Identify which cell holds the provided text, then report its [X, Y] central coordinate. 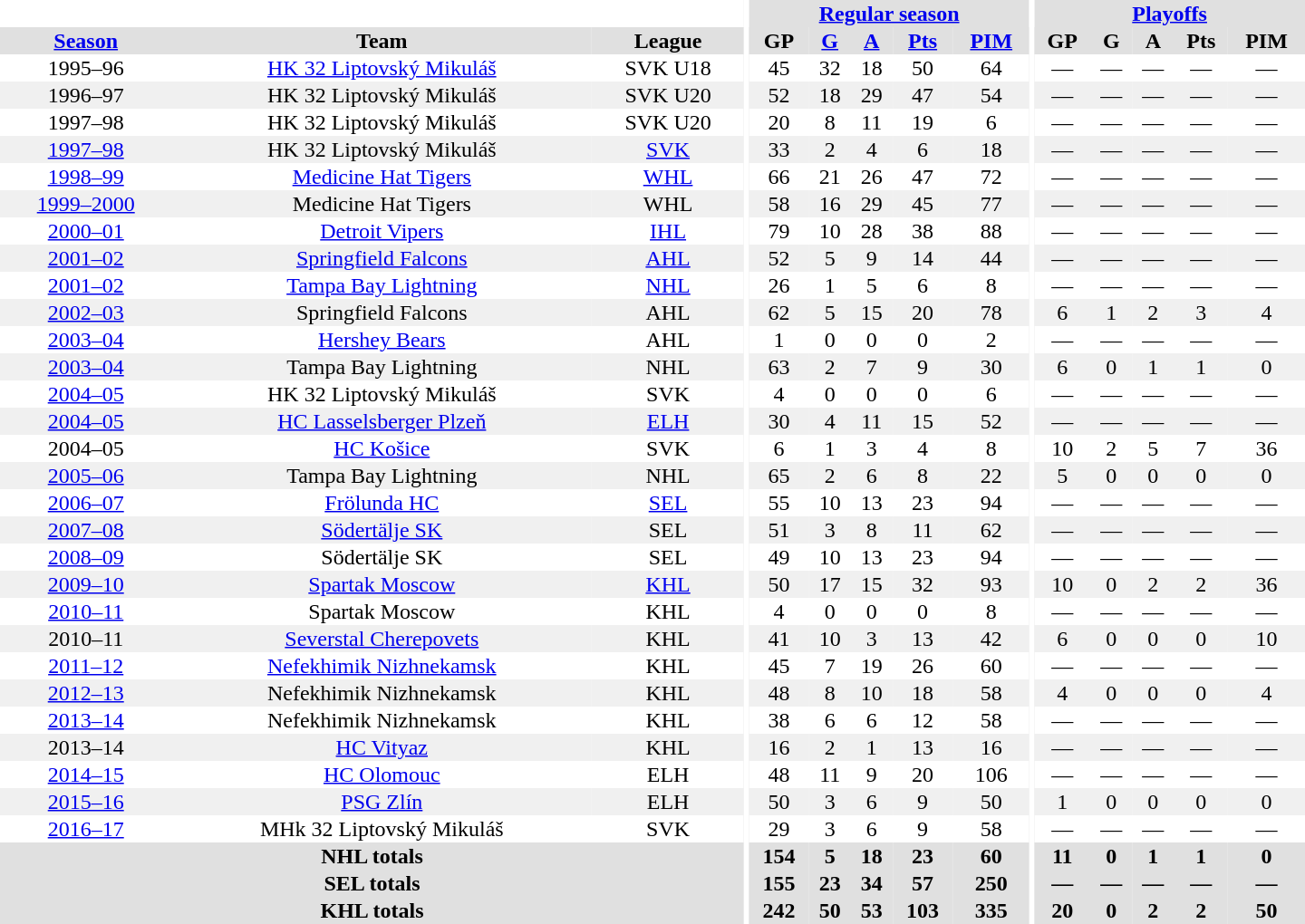
44 [991, 258]
1998–99 [85, 177]
2006–07 [85, 503]
49 [779, 557]
155 [779, 883]
SEL totals [372, 883]
22 [991, 476]
IHL [668, 231]
72 [991, 177]
1996–97 [85, 95]
Hershey Bears [382, 340]
Severstal Cherepovets [382, 639]
28 [872, 231]
103 [923, 910]
93 [991, 584]
NHL totals [372, 856]
64 [991, 68]
2012–13 [85, 693]
Detroit Vipers [382, 231]
34 [872, 883]
66 [779, 177]
77 [991, 204]
League [668, 41]
2011–12 [85, 666]
12 [923, 720]
42 [991, 639]
78 [991, 313]
33 [779, 149]
21 [830, 177]
MHk 32 Liptovský Mikuláš [382, 829]
2008–09 [85, 557]
1995–96 [85, 68]
HC Olomouc [382, 775]
41 [779, 639]
88 [991, 231]
335 [991, 910]
51 [779, 530]
2009–10 [85, 584]
65 [779, 476]
HC Vityaz [382, 747]
Frölunda HC [382, 503]
2015–16 [85, 802]
2005–06 [85, 476]
53 [872, 910]
57 [923, 883]
Team [382, 41]
1999–2000 [85, 204]
HC Lasselsberger Plzeň [382, 421]
79 [779, 231]
2007–08 [85, 530]
242 [779, 910]
SVK U18 [668, 68]
54 [991, 95]
55 [779, 503]
Season [85, 41]
63 [779, 367]
17 [830, 584]
250 [991, 883]
2000–01 [85, 231]
154 [779, 856]
KHL totals [372, 910]
HC Košice [382, 448]
Regular season [889, 14]
Playoffs [1169, 14]
106 [991, 775]
2016–17 [85, 829]
2014–15 [85, 775]
2002–03 [85, 313]
PSG Zlín [382, 802]
14 [923, 258]
